Return the (X, Y) coordinate for the center point of the cell that contains the specified text.  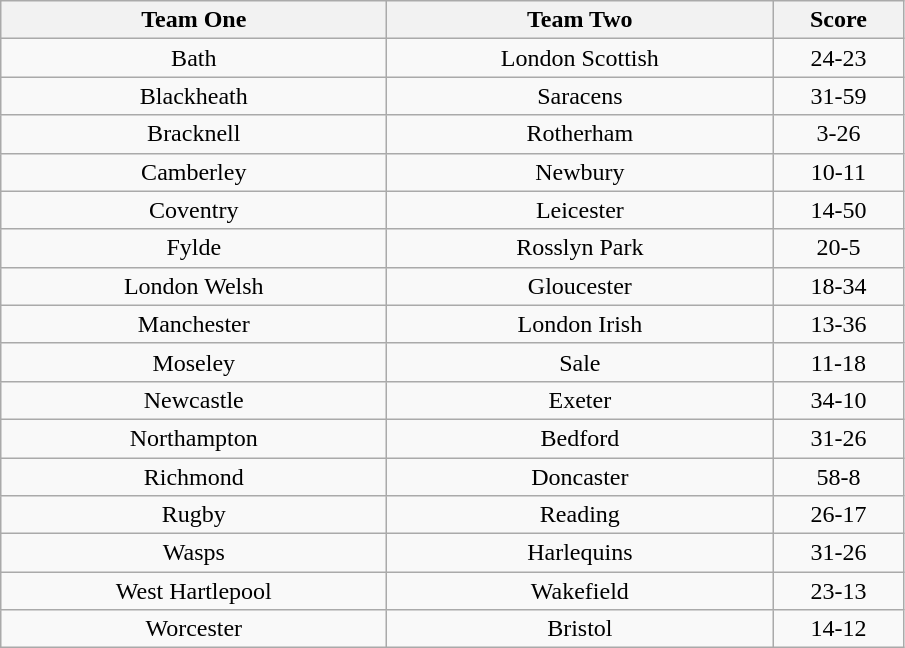
Gloucester (580, 286)
Saracens (580, 96)
Team One (194, 20)
24-23 (838, 58)
11-18 (838, 362)
Camberley (194, 172)
London Irish (580, 324)
Team Two (580, 20)
Fylde (194, 248)
Bath (194, 58)
Manchester (194, 324)
Newcastle (194, 400)
Leicester (580, 210)
23-13 (838, 591)
London Welsh (194, 286)
Rotherham (580, 134)
14-50 (838, 210)
31-59 (838, 96)
London Scottish (580, 58)
3-26 (838, 134)
13-36 (838, 324)
Sale (580, 362)
14-12 (838, 629)
Richmond (194, 477)
Newbury (580, 172)
Score (838, 20)
Bracknell (194, 134)
26-17 (838, 515)
58-8 (838, 477)
Wakefield (580, 591)
Rugby (194, 515)
Bristol (580, 629)
Bedford (580, 438)
Doncaster (580, 477)
Reading (580, 515)
10-11 (838, 172)
34-10 (838, 400)
20-5 (838, 248)
Wasps (194, 553)
Blackheath (194, 96)
Northampton (194, 438)
Worcester (194, 629)
Exeter (580, 400)
Rosslyn Park (580, 248)
Coventry (194, 210)
Harlequins (580, 553)
West Hartlepool (194, 591)
18-34 (838, 286)
Moseley (194, 362)
